Determine the (x, y) coordinate at the center of the cell enclosing the given text.  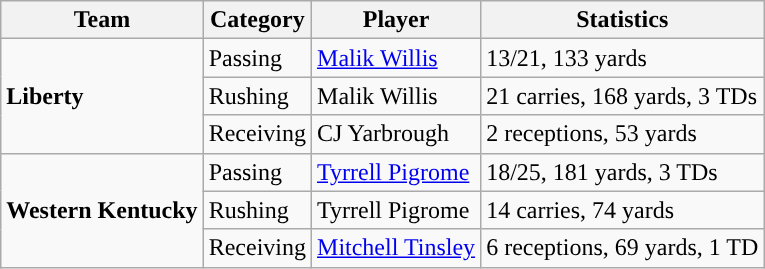
Team (102, 20)
Liberty (102, 96)
Mitchell Tinsley (396, 248)
6 receptions, 69 yards, 1 TD (622, 248)
Category (257, 20)
13/21, 133 yards (622, 58)
Player (396, 20)
2 receptions, 53 yards (622, 134)
21 carries, 168 yards, 3 TDs (622, 96)
CJ Yarbrough (396, 134)
Western Kentucky (102, 210)
14 carries, 74 yards (622, 210)
18/25, 181 yards, 3 TDs (622, 172)
Statistics (622, 20)
